Return the [X, Y] coordinate for the center point of the cell that contains the specified text.  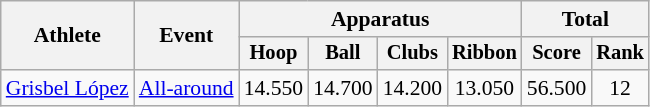
Ball [342, 54]
13.050 [484, 88]
Total [586, 19]
56.500 [556, 88]
Rank [620, 54]
Ribbon [484, 54]
12 [620, 88]
Clubs [412, 54]
Score [556, 54]
14.550 [274, 88]
Event [186, 36]
Hoop [274, 54]
All-around [186, 88]
Athlete [68, 36]
14.700 [342, 88]
Apparatus [380, 19]
Grisbel López [68, 88]
14.200 [412, 88]
